Search for the cell housing the specified text and yield its (x, y) center coordinate. 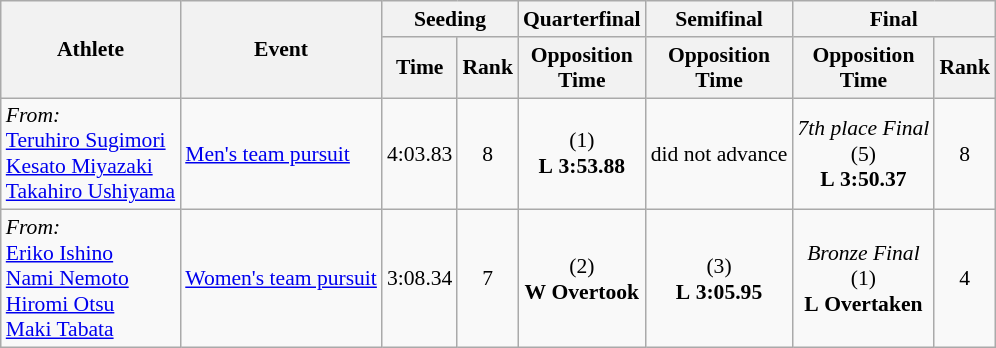
Event (281, 50)
Time (420, 68)
Quarterfinal (582, 19)
4:03.83 (420, 154)
Semifinal (720, 19)
Men's team pursuit (281, 154)
Athlete (90, 50)
From: Teruhiro SugimoriKesato MiyazakiTakahiro Ushiyama (90, 154)
(2)W Overtook (582, 279)
Women's team pursuit (281, 279)
Final (894, 19)
7th place Final (5)L 3:50.37 (863, 154)
Seeding (450, 19)
(3)L 3:05.95 (720, 279)
Bronze Final (1)L Overtaken (863, 279)
(1)L 3:53.88 (582, 154)
did not advance (720, 154)
3:08.34 (420, 279)
4 (964, 279)
From: Eriko IshinoNami NemotoHiromi OtsuMaki Tabata (90, 279)
7 (488, 279)
